Return the [X, Y] coordinate for the center point of the cell that contains the specified text.  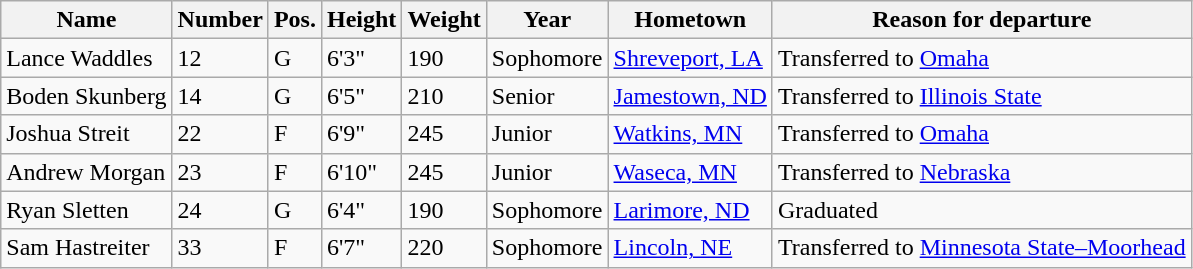
6'10" [361, 172]
Transferred to Minnesota State–Moorhead [982, 248]
Hometown [690, 20]
Shreveport, LA [690, 58]
Weight [444, 20]
210 [444, 96]
33 [220, 248]
6'4" [361, 210]
Name [86, 20]
Boden Skunberg [86, 96]
Waseca, MN [690, 172]
Sam Hastreiter [86, 248]
Jamestown, ND [690, 96]
6'3" [361, 58]
Ryan Sletten [86, 210]
Reason for departure [982, 20]
Graduated [982, 210]
24 [220, 210]
22 [220, 134]
220 [444, 248]
23 [220, 172]
Height [361, 20]
6'7" [361, 248]
12 [220, 58]
Watkins, MN [690, 134]
Transferred to Nebraska [982, 172]
Transferred to Illinois State [982, 96]
Larimore, ND [690, 210]
Senior [547, 96]
Lance Waddles [86, 58]
Number [220, 20]
Andrew Morgan [86, 172]
6'9" [361, 134]
14 [220, 96]
Year [547, 20]
Joshua Streit [86, 134]
Lincoln, NE [690, 248]
Pos. [294, 20]
6'5" [361, 96]
